Capture the cell that displays the provided text and extract its [x, y] central coordinate. 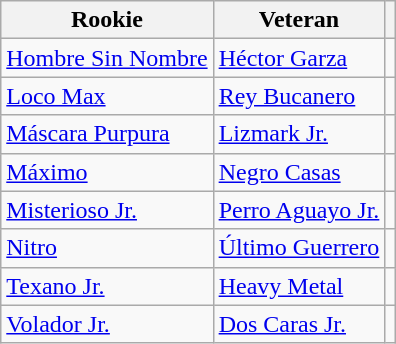
Misterioso Jr. [107, 210]
Héctor Garza [299, 58]
Volador Jr. [107, 324]
Negro Casas [299, 172]
Heavy Metal [299, 286]
Último Guerrero [299, 248]
Lizmark Jr. [299, 134]
Dos Caras Jr. [299, 324]
Rey Bucanero [299, 96]
Perro Aguayo Jr. [299, 210]
Rookie [107, 20]
Máscara Purpura [107, 134]
Hombre Sin Nombre [107, 58]
Loco Max [107, 96]
Máximo [107, 172]
Texano Jr. [107, 286]
Veteran [299, 20]
Nitro [107, 248]
